Locate the cell with the specified text and output its [x, y] center coordinate. 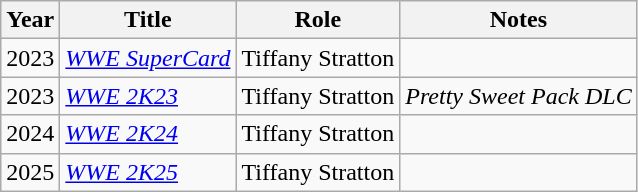
2025 [30, 172]
Title [148, 20]
Pretty Sweet Pack DLC [518, 96]
Role [318, 20]
Year [30, 20]
WWE 2K25 [148, 172]
WWE 2K23 [148, 96]
WWE 2K24 [148, 134]
2024 [30, 134]
Notes [518, 20]
WWE SuperCard [148, 58]
